Find where the given text appears and provide that cell's center as [x, y] coordinate. 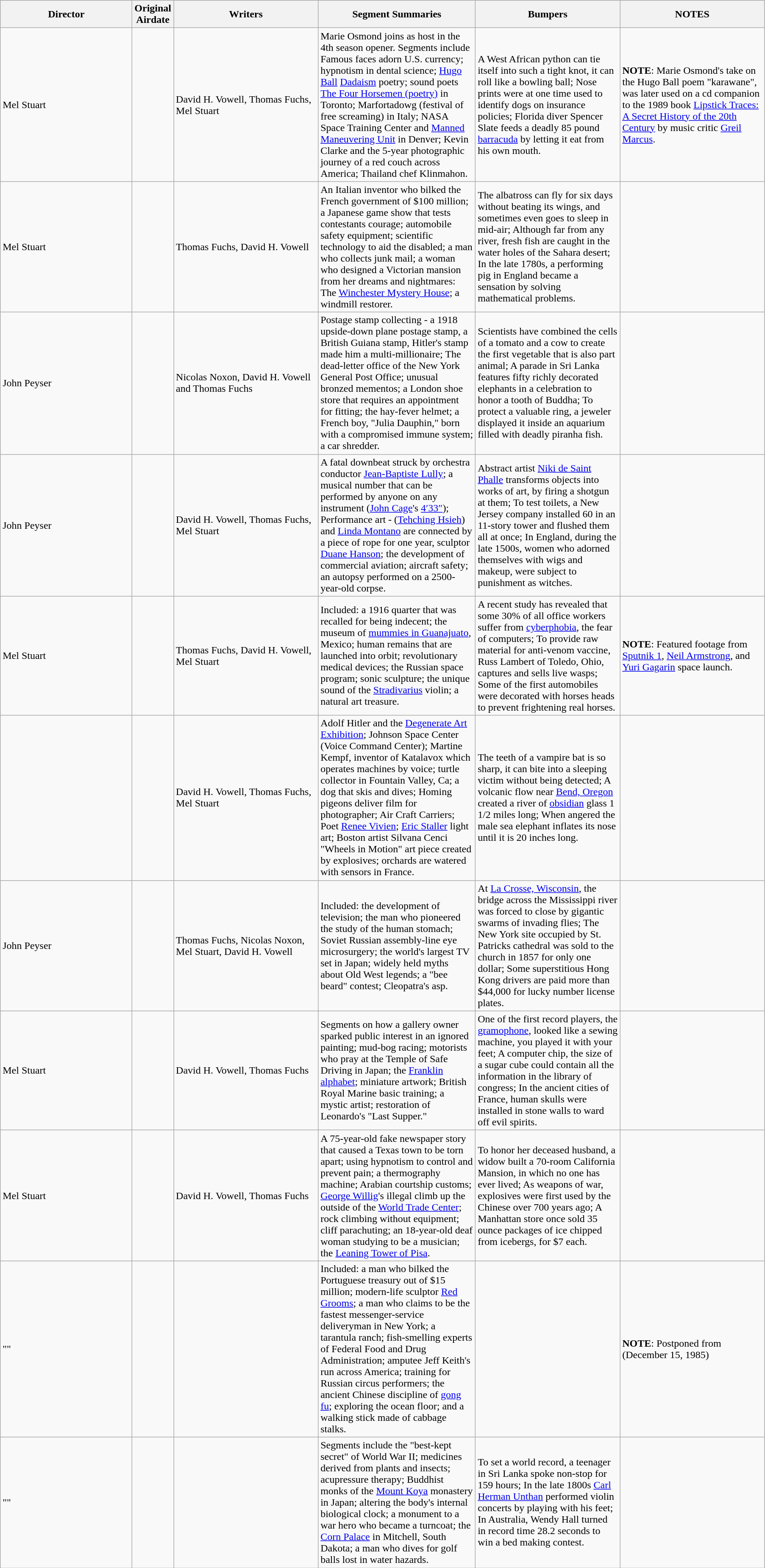
Writers [246, 14]
Original Airdate [153, 14]
Nicolas Noxon, David H. Vowell and Thomas Fuchs [246, 383]
Thomas Fuchs, David H. Vowell, Mel Stuart [246, 656]
NOTES [693, 14]
Director [66, 14]
Thomas Fuchs, Nicolas Noxon, Mel Stuart, David H. Vowell [246, 946]
Segment Summaries [397, 14]
NOTE: Postponed from (December 15, 1985) [693, 1349]
Bumpers [548, 14]
NOTE: Featured footage from Sputnik 1, Neil Armstrong, and Yuri Gagarin space launch. [693, 656]
Thomas Fuchs, David H. Vowell [246, 247]
